Locate the cell with the specified text and output its [x, y] center coordinate. 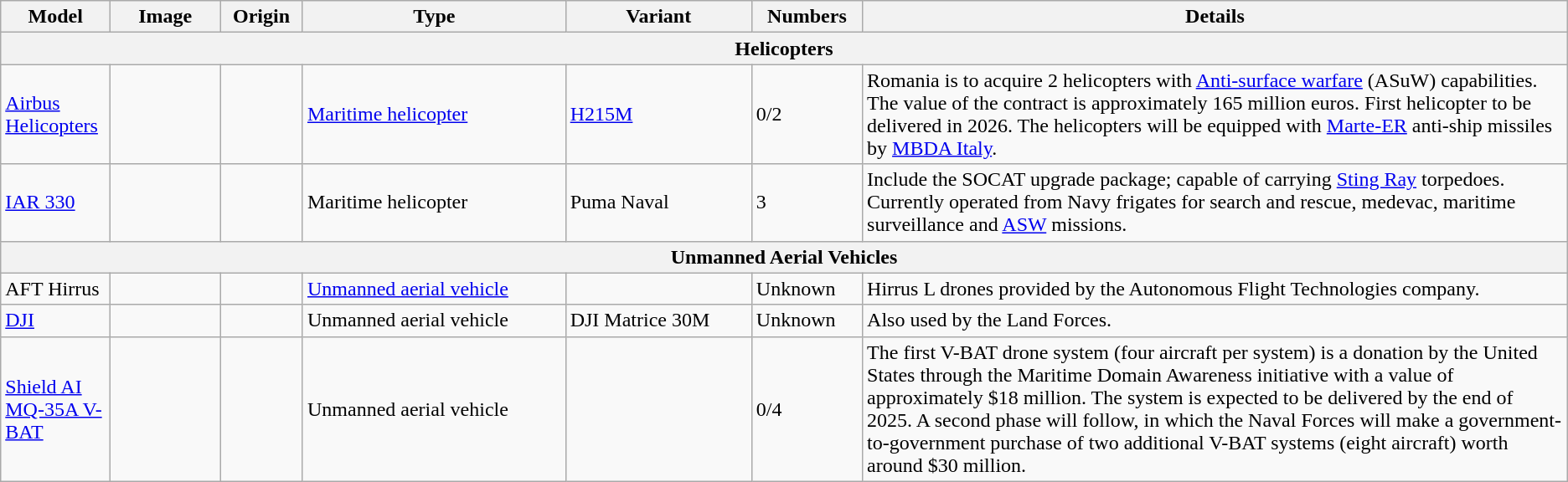
AFT Hirrus [55, 289]
Type [434, 17]
Numbers [807, 17]
Variant [658, 17]
Airbus Helicopters [55, 114]
Also used by the Land Forces. [1215, 320]
3 [807, 203]
Details [1215, 17]
0/4 [807, 408]
H215M [658, 114]
Origin [261, 17]
Image [166, 17]
Hirrus L drones provided by the Autonomous Flight Technologies company. [1215, 289]
Puma Naval [658, 203]
Unmanned Aerial Vehicles [784, 257]
0/2 [807, 114]
Shield AI MQ-35A V-BAT [55, 408]
IAR 330 [55, 203]
DJI Matrice 30M [658, 320]
Model [55, 17]
Helicopters [784, 49]
DJI [55, 320]
